Identify which cell holds the provided text, then report its [x, y] central coordinate. 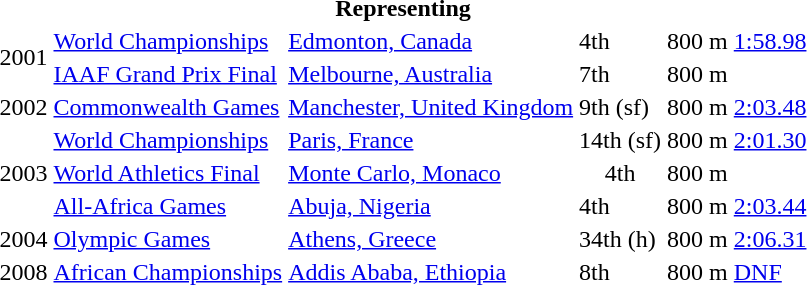
14th (sf) [620, 140]
Edmonton, Canada [431, 41]
World Athletics Final [168, 173]
Olympic Games [168, 239]
Manchester, United Kingdom [431, 107]
7th [620, 74]
9th (sf) [620, 107]
Abuja, Nigeria [431, 206]
Melbourne, Australia [431, 74]
Paris, France [431, 140]
All-Africa Games [168, 206]
IAAF Grand Prix Final [168, 74]
Athens, Greece [431, 239]
Commonwealth Games [168, 107]
Monte Carlo, Monaco [431, 173]
34th (h) [620, 239]
